Return the [X, Y] coordinate for the center point of the cell that contains the specified text.  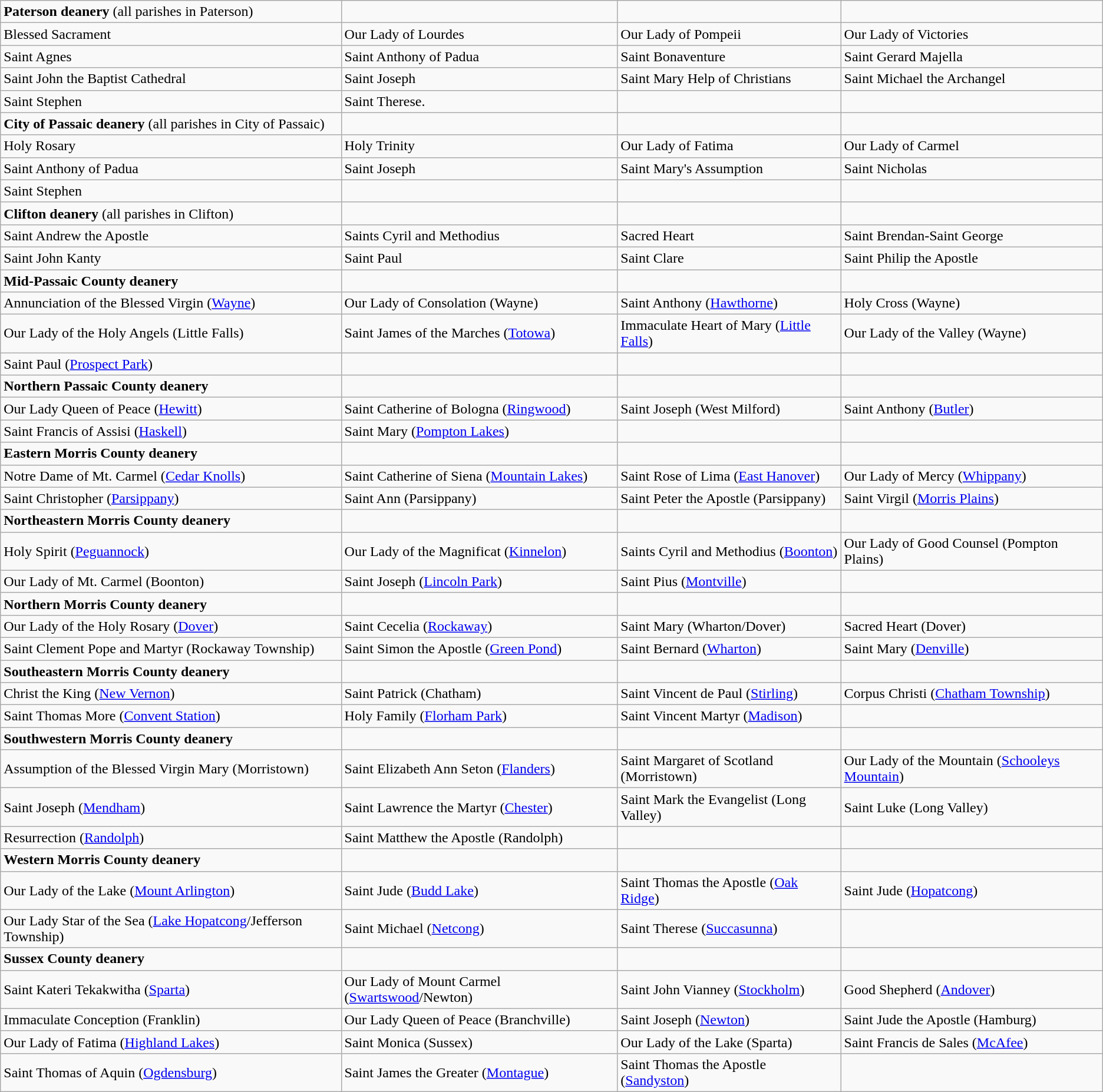
Sacred Heart (Dover) [972, 626]
Annunciation of the Blessed Virgin (Wayne) [171, 303]
Saint Mary Help of Christians [729, 79]
Saint Therese (Succasunna) [729, 928]
Saint Thomas the Apostle (Oak Ridge) [729, 891]
Our Lady of Carmel [972, 146]
Saint James of the Marches (Totowa) [480, 333]
Saint John Vianney (Stockholm) [729, 990]
Our Lady of Consolation (Wayne) [480, 303]
Saint Bonaventure [729, 57]
Paterson deanery (all parishes in Paterson) [171, 12]
Saint Joseph (West Milford) [729, 409]
Christ the King (New Vernon) [171, 694]
Resurrection (Randolph) [171, 838]
Saint Mark the Evangelist (Long Valley) [729, 807]
Saint Clement Pope and Martyr (Rockaway Township) [171, 648]
Saint Jude (Hopatcong) [972, 891]
Saint Virgil (Morris Plains) [972, 498]
Saint Thomas More (Convent Station) [171, 716]
Northern Morris County deanery [171, 604]
Our Lady of Mercy (Whippany) [972, 476]
Saint Andrew the Apostle [171, 236]
Saint Nicholas [972, 168]
Our Lady of the Magnificat (Kinnelon) [480, 551]
Our Lady of Victories [972, 34]
Northern Passaic County deanery [171, 386]
Saint Elizabeth Ann Seton (Flanders) [480, 769]
Saint Matthew the Apostle (Randolph) [480, 838]
Saint Therese. [480, 101]
Sacred Heart [729, 236]
Saint Michael (Netcong) [480, 928]
Saint Gerard Majella [972, 57]
Saint Lawrence the Martyr (Chester) [480, 807]
Saint Joseph (Newton) [729, 1020]
Saint Jude the Apostle (Hamburg) [972, 1020]
Saint Mary (Wharton/Dover) [729, 626]
Saint Mary's Assumption [729, 168]
Notre Dame of Mt. Carmel (Cedar Knolls) [171, 476]
Saint James the Greater (Montague) [480, 1072]
Saints Cyril and Methodius [480, 236]
Corpus Christi (Chatham Township) [972, 694]
Saint Brendan-Saint George [972, 236]
Immaculate Heart of Mary (Little Falls) [729, 333]
Our Lady of Lourdes [480, 34]
Saint Margaret of Scotland (Morristown) [729, 769]
Our Lady of the Mountain (Schooleys Mountain) [972, 769]
Saint Francis of Assisi (Haskell) [171, 431]
Assumption of the Blessed Virgin Mary (Morristown) [171, 769]
Saint Catherine of Siena (Mountain Lakes) [480, 476]
Saint Anthony (Hawthorne) [729, 303]
Our Lady Queen of Peace (Hewitt) [171, 409]
Saint Monica (Sussex) [480, 1042]
Holy Rosary [171, 146]
Western Morris County deanery [171, 860]
Saint Agnes [171, 57]
Our Lady of Fatima [729, 146]
Saint John Kanty [171, 258]
Southwestern Morris County deanery [171, 739]
Our Lady Star of the Sea (Lake Hopatcong/Jefferson Township) [171, 928]
Saint Jude (Budd Lake) [480, 891]
Saint Francis de Sales (McAfee) [972, 1042]
Saint Luke (Long Valley) [972, 807]
Saint Thomas the Apostle (Sandyston) [729, 1072]
Saint Patrick (Chatham) [480, 694]
Saint Clare [729, 258]
Saint John the Baptist Cathedral [171, 79]
Saint Christopher (Parsippany) [171, 498]
Southeastern Morris County deanery [171, 671]
Saint Mary (Denville) [972, 648]
Holy Family (Florham Park) [480, 716]
Saint Peter the Apostle (Parsippany) [729, 498]
Northeastern Morris County deanery [171, 521]
Saints Cyril and Methodius (Boonton) [729, 551]
Our Lady of Mount Carmel (Swartswood/Newton) [480, 990]
Our Lady of the Lake (Sparta) [729, 1042]
Good Shepherd (Andover) [972, 990]
Holy Spirit (Peguannock) [171, 551]
Saint Cecelia (Rockaway) [480, 626]
Sussex County deanery [171, 959]
Saint Simon the Apostle (Green Pond) [480, 648]
City of Passaic deanery (all parishes in City of Passaic) [171, 124]
Eastern Morris County deanery [171, 454]
Our Lady of the Lake (Mount Arlington) [171, 891]
Saint Kateri Tekakwitha (Sparta) [171, 990]
Our Lady of the Holy Angels (Little Falls) [171, 333]
Our Lady of Pompeii [729, 34]
Saint Paul (Prospect Park) [171, 364]
Immaculate Conception (Franklin) [171, 1020]
Our Lady of Mt. Carmel (Boonton) [171, 581]
Saint Michael the Archangel [972, 79]
Mid-Passaic County deanery [171, 281]
Saint Rose of Lima (East Hanover) [729, 476]
Saint Joseph (Lincoln Park) [480, 581]
Our Lady of Fatima (Highland Lakes) [171, 1042]
Holy Cross (Wayne) [972, 303]
Saint Philip the Apostle [972, 258]
Our Lady of the Valley (Wayne) [972, 333]
Saint Bernard (Wharton) [729, 648]
Saint Vincent de Paul (Stirling) [729, 694]
Saint Vincent Martyr (Madison) [729, 716]
Saint Thomas of Aquin (Ogdensburg) [171, 1072]
Saint Joseph (Mendham) [171, 807]
Our Lady Queen of Peace (Branchville) [480, 1020]
Saint Mary (Pompton Lakes) [480, 431]
Clifton deanery (all parishes in Clifton) [171, 213]
Our Lady of the Holy Rosary (Dover) [171, 626]
Saint Catherine of Bologna (Ringwood) [480, 409]
Blessed Sacrament [171, 34]
Our Lady of Good Counsel (Pompton Plains) [972, 551]
Holy Trinity [480, 146]
Saint Paul [480, 258]
Saint Anthony (Butler) [972, 409]
Saint Pius (Montville) [729, 581]
Saint Ann (Parsippany) [480, 498]
